Scan for the cell matching the given text and deliver its (x, y) coordinate at center. 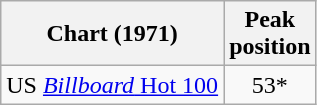
Chart (1971) (112, 34)
Peakposition (270, 34)
53* (270, 85)
US Billboard Hot 100 (112, 85)
